Return (x, y) of the center of cell containing provided text 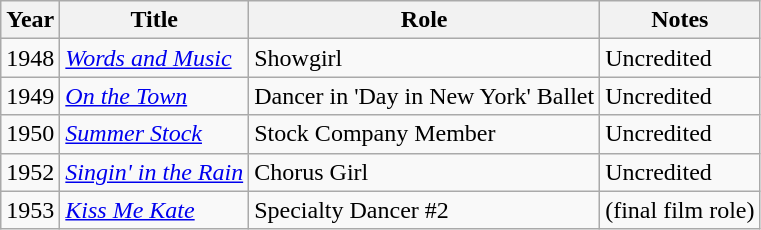
(final film role) (680, 210)
Summer Stock (154, 134)
Specialty Dancer #2 (424, 210)
Year (30, 20)
Chorus Girl (424, 172)
Title (154, 20)
Dancer in 'Day in New York' Ballet (424, 96)
1949 (30, 96)
1950 (30, 134)
Stock Company Member (424, 134)
1953 (30, 210)
Notes (680, 20)
On the Town (154, 96)
Role (424, 20)
1948 (30, 58)
Words and Music (154, 58)
Singin' in the Rain (154, 172)
Showgirl (424, 58)
1952 (30, 172)
Kiss Me Kate (154, 210)
